Locate the cell with the specified text and output its [X, Y] center coordinate. 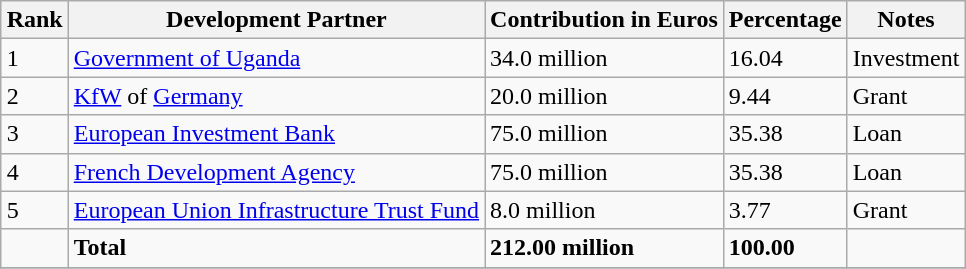
Notes [906, 20]
2 [34, 96]
Investment [906, 58]
European Investment Bank [276, 134]
Government of Uganda [276, 58]
Rank [34, 20]
3.77 [785, 210]
9.44 [785, 96]
Total [276, 248]
French Development Agency [276, 172]
4 [34, 172]
8.0 million [604, 210]
3 [34, 134]
1 [34, 58]
212.00 million [604, 248]
16.04 [785, 58]
European Union Infrastructure Trust Fund [276, 210]
100.00 [785, 248]
20.0 million [604, 96]
Contribution in Euros [604, 20]
34.0 million [604, 58]
5 [34, 210]
Development Partner [276, 20]
Percentage [785, 20]
KfW of Germany [276, 96]
